Locate the cell with the specified text and output its (x, y) center coordinate. 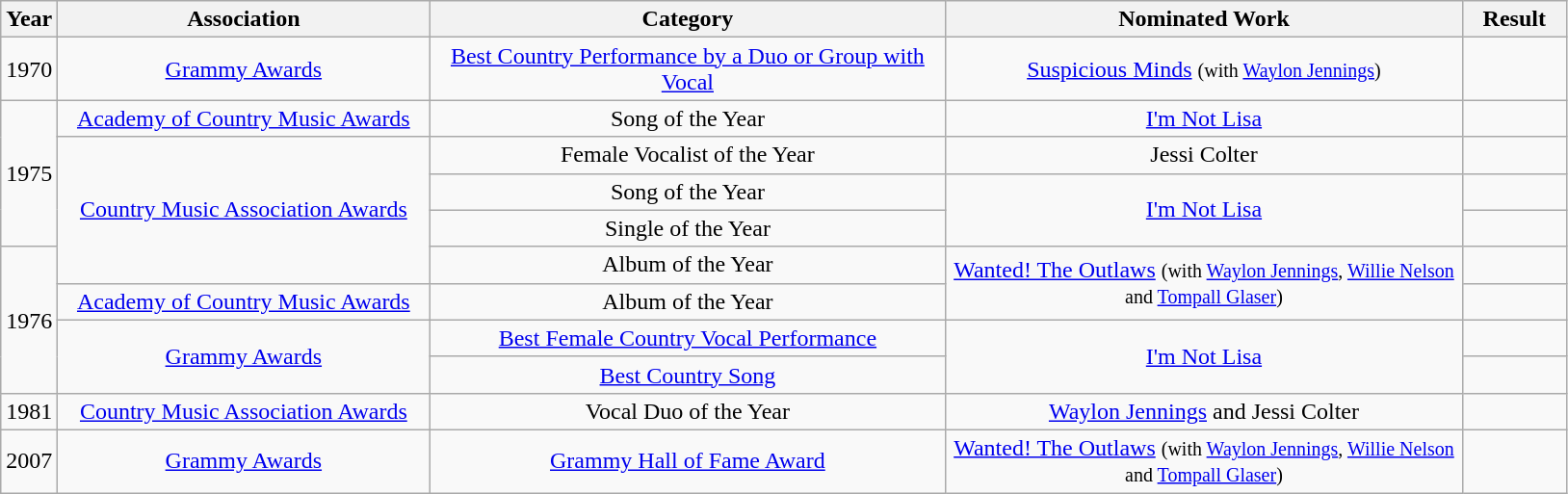
1970 (29, 69)
Year (29, 19)
Result (1514, 19)
Best Female Country Vocal Performance (688, 338)
Grammy Hall of Fame Award (688, 460)
Nominated Work (1204, 19)
Suspicious Minds (with Waylon Jennings) (1204, 69)
Jessi Colter (1204, 155)
Female Vocalist of the Year (688, 155)
Category (688, 19)
Best Country Performance by a Duo or Group with Vocal (688, 69)
Waylon Jennings and Jessi Colter (1204, 411)
2007 (29, 460)
1976 (29, 320)
1981 (29, 411)
Vocal Duo of the Year (688, 411)
Single of the Year (688, 228)
Best Country Song (688, 375)
Association (244, 19)
1975 (29, 173)
